Search for the cell housing the specified text and yield its (X, Y) center coordinate. 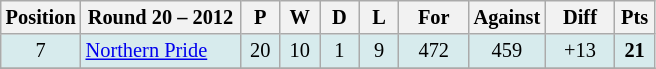
459 (508, 51)
472 (434, 51)
Diff (580, 17)
21 (635, 51)
1 (340, 51)
Northern Pride (161, 51)
For (434, 17)
Round 20 – 2012 (161, 17)
Against (508, 17)
Position (41, 17)
9 (379, 51)
P (260, 17)
D (340, 17)
W (300, 17)
Pts (635, 17)
+13 (580, 51)
7 (41, 51)
L (379, 17)
10 (300, 51)
20 (260, 51)
